Return the (X, Y) coordinate for the center point of the cell that contains the specified text.  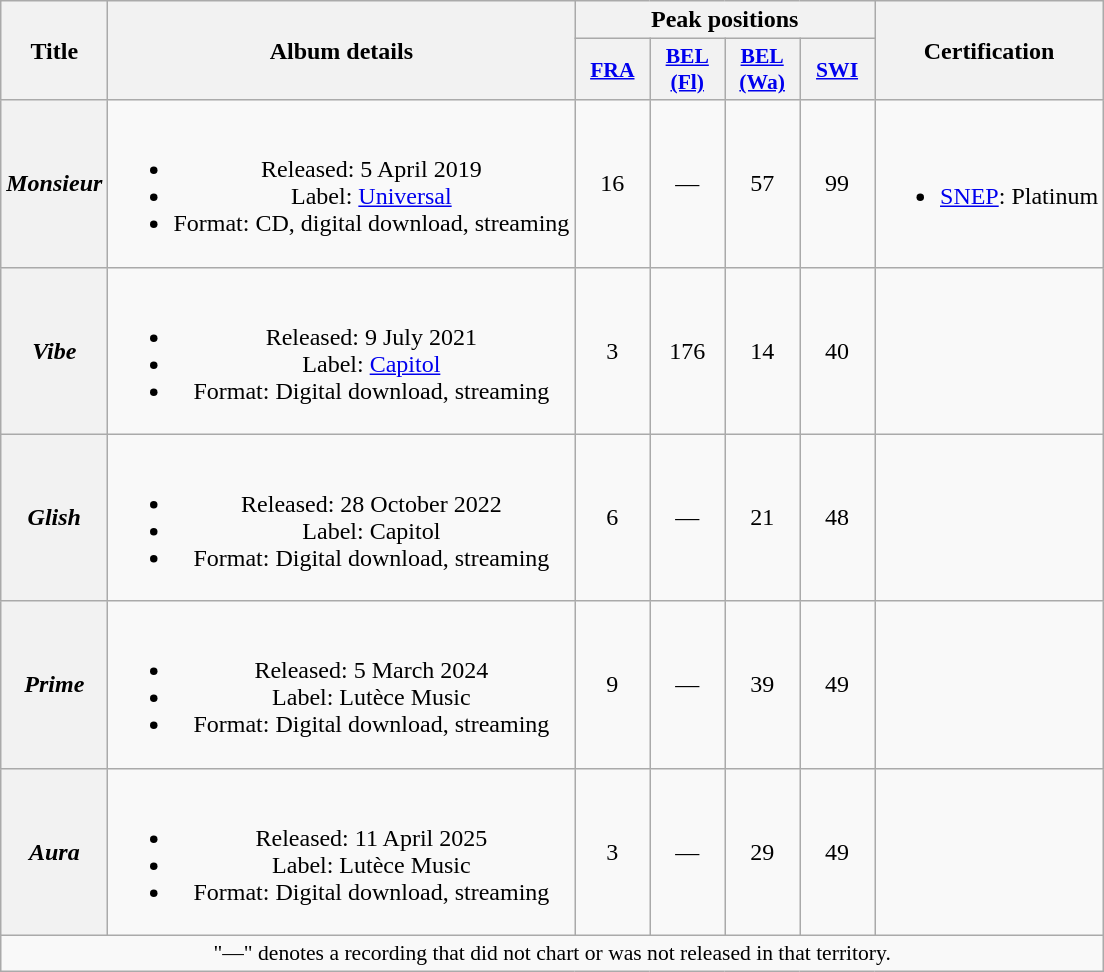
"—" denotes a recording that did not chart or was not released in that territory. (552, 953)
16 (612, 184)
BEL (Wa) (762, 70)
Aura (54, 852)
SNEP: Platinum (988, 184)
Released: 5 March 2024Label: Lutèce MusicFormat: Digital download, streaming (342, 684)
9 (612, 684)
48 (838, 518)
BEL(Fl) (688, 70)
6 (612, 518)
Released: 11 April 2025Label: Lutèce MusicFormat: Digital download, streaming (342, 852)
176 (688, 350)
Certification (988, 50)
29 (762, 852)
Released: 5 April 2019Label: UniversalFormat: CD, digital download, streaming (342, 184)
Glish (54, 518)
SWI (838, 70)
14 (762, 350)
39 (762, 684)
Peak positions (725, 20)
Released: 28 October 2022Label: CapitolFormat: Digital download, streaming (342, 518)
Title (54, 50)
Vibe (54, 350)
Prime (54, 684)
21 (762, 518)
FRA (612, 70)
40 (838, 350)
Released: 9 July 2021Label: CapitolFormat: Digital download, streaming (342, 350)
99 (838, 184)
Album details (342, 50)
Monsieur (54, 184)
57 (762, 184)
